Locate the cell with the specified text and output its [x, y] center coordinate. 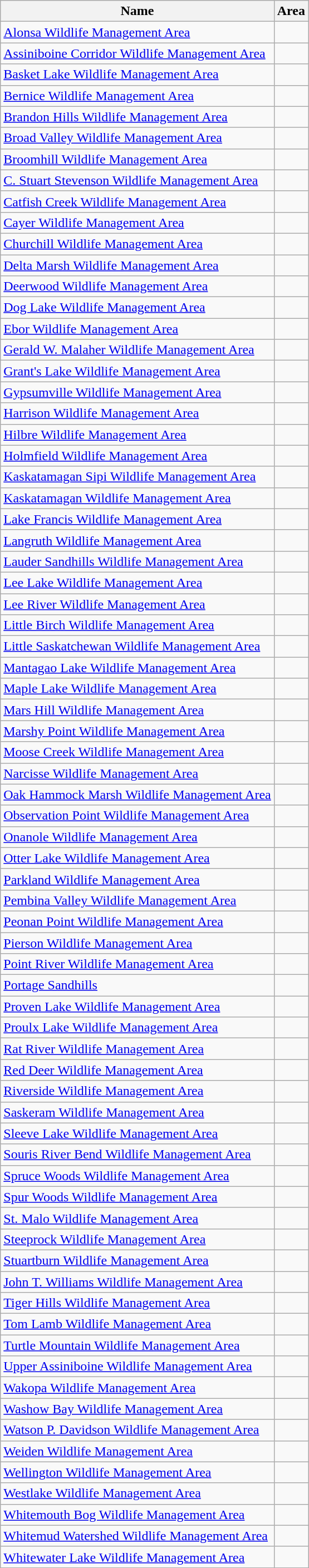
Lake Francis Wildlife Management Area [138, 519]
Point River Wildlife Management Area [138, 964]
Marshy Point Wildlife Management Area [138, 731]
C. Stuart Stevenson Wildlife Management Area [138, 180]
Rat River Wildlife Management Area [138, 1049]
Riverside Wildlife Management Area [138, 1091]
Bernice Wildlife Management Area [138, 96]
Lee River Wildlife Management Area [138, 604]
Oak Hammock Marsh Wildlife Management Area [138, 795]
Churchill Wildlife Management Area [138, 244]
Kaskatamagan Wildlife Management Area [138, 498]
Stuartburn Wildlife Management Area [138, 1260]
Tiger Hills Wildlife Management Area [138, 1303]
John T. Williams Wildlife Management Area [138, 1281]
Turtle Mountain Wildlife Management Area [138, 1345]
Spruce Woods Wildlife Management Area [138, 1176]
Ebor Wildlife Management Area [138, 329]
Mantagao Lake Wildlife Management Area [138, 668]
Souris River Bend Wildlife Management Area [138, 1155]
Whitemud Watershed Wildlife Management Area [138, 1536]
Kaskatamagan Sipi Wildlife Management Area [138, 477]
Alonsa Wildlife Management Area [138, 32]
Parkland Wildlife Management Area [138, 879]
Delta Marsh Wildlife Management Area [138, 265]
Maple Lake Wildlife Management Area [138, 689]
Little Saskatchewan Wildlife Management Area [138, 647]
Observation Point Wildlife Management Area [138, 816]
Dog Lake Wildlife Management Area [138, 308]
Grant's Lake Wildlife Management Area [138, 371]
Area [291, 11]
Assiniboine Corridor Wildlife Management Area [138, 53]
Watson P. Davidson Wildlife Management Area [138, 1430]
Otter Lake Wildlife Management Area [138, 858]
Upper Assiniboine Wildlife Management Area [138, 1367]
Holmfield Wildlife Management Area [138, 456]
Little Birch Wildlife Management Area [138, 625]
Brandon Hills Wildlife Management Area [138, 117]
Proulx Lake Wildlife Management Area [138, 1028]
Pierson Wildlife Management Area [138, 943]
Cayer Wildlife Management Area [138, 223]
St. Malo Wildlife Management Area [138, 1218]
Peonan Point Wildlife Management Area [138, 921]
Catfish Creek Wildlife Management Area [138, 201]
Basket Lake Wildlife Management Area [138, 75]
Red Deer Wildlife Management Area [138, 1070]
Spur Woods Wildlife Management Area [138, 1197]
Harrison Wildlife Management Area [138, 413]
Deerwood Wildlife Management Area [138, 287]
Saskeram Wildlife Management Area [138, 1112]
Gerald W. Malaher Wildlife Management Area [138, 350]
Gypsumville Wildlife Management Area [138, 392]
Sleeve Lake Wildlife Management Area [138, 1133]
Langruth Wildlife Management Area [138, 540]
Onanole Wildlife Management Area [138, 837]
Whitewater Lake Wildlife Management Area [138, 1557]
Proven Lake Wildlife Management Area [138, 1007]
Westlake Wildlife Management Area [138, 1493]
Lauder Sandhills Wildlife Management Area [138, 561]
Lee Lake Wildlife Management Area [138, 583]
Mars Hill Wildlife Management Area [138, 710]
Whitemouth Bog Wildlife Management Area [138, 1515]
Wakopa Wildlife Management Area [138, 1388]
Narcisse Wildlife Management Area [138, 773]
Hilbre Wildlife Management Area [138, 435]
Washow Bay Wildlife Management Area [138, 1409]
Broad Valley Wildlife Management Area [138, 138]
Wellington Wildlife Management Area [138, 1472]
Pembina Valley Wildlife Management Area [138, 900]
Steeprock Wildlife Management Area [138, 1239]
Weiden Wildlife Management Area [138, 1451]
Broomhill Wildlife Management Area [138, 159]
Portage Sandhills [138, 985]
Moose Creek Wildlife Management Area [138, 752]
Tom Lamb Wildlife Management Area [138, 1324]
Name [138, 11]
